Find where the given text appears and provide that cell's center as [X, Y] coordinate. 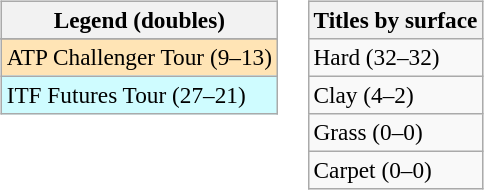
Titles by surface [396, 20]
Legend (doubles) [139, 20]
Clay (4–2) [396, 95]
ATP Challenger Tour (9–13) [139, 57]
Grass (0–0) [396, 133]
Hard (32–32) [396, 57]
ITF Futures Tour (27–21) [139, 95]
Carpet (0–0) [396, 171]
